For the text-containing cell, return its midpoint in (x, y) coordinate format. 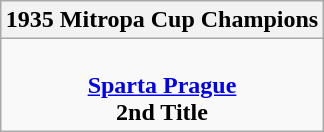
1935 Mitropa Cup Champions (162, 20)
Sparta Prague 2nd Title (162, 85)
